Identify which cell holds the provided text, then report its (X, Y) central coordinate. 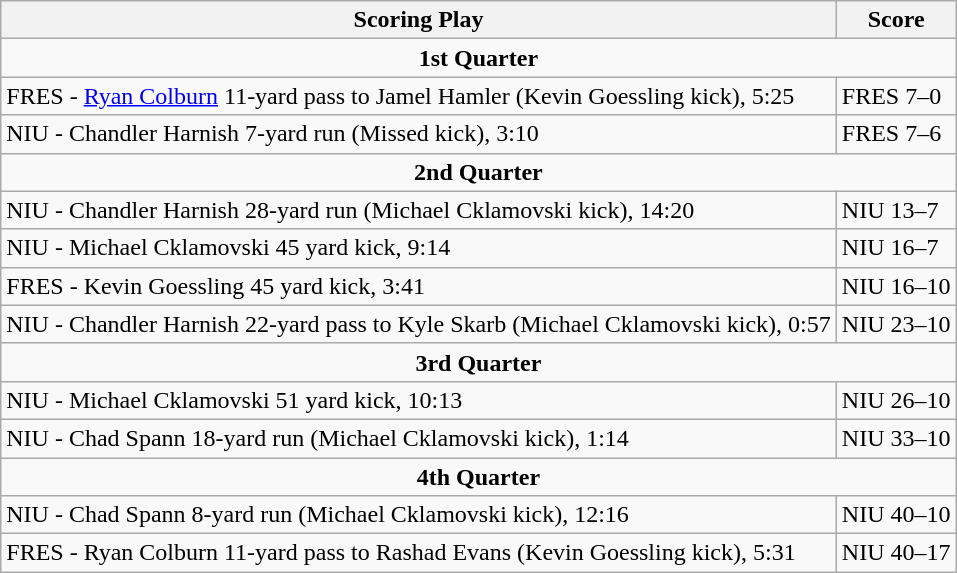
FRES - Ryan Colburn 11-yard pass to Jamel Hamler (Kevin Goessling kick), 5:25 (419, 96)
NIU - Chandler Harnish 22-yard pass to Kyle Skarb (Michael Cklamovski kick), 0:57 (419, 324)
NIU 26–10 (896, 400)
4th Quarter (478, 477)
NIU - Chandler Harnish 7-yard run (Missed kick), 3:10 (419, 134)
NIU - Chad Spann 8-yard run (Michael Cklamovski kick), 12:16 (419, 515)
FRES 7–6 (896, 134)
NIU 23–10 (896, 324)
NIU - Michael Cklamovski 51 yard kick, 10:13 (419, 400)
NIU - Chandler Harnish 28-yard run (Michael Cklamovski kick), 14:20 (419, 210)
FRES - Ryan Colburn 11-yard pass to Rashad Evans (Kevin Goessling kick), 5:31 (419, 553)
Score (896, 20)
NIU 40–10 (896, 515)
1st Quarter (478, 58)
FRES - Kevin Goessling 45 yard kick, 3:41 (419, 286)
NIU 40–17 (896, 553)
NIU 33–10 (896, 438)
3rd Quarter (478, 362)
NIU 13–7 (896, 210)
Scoring Play (419, 20)
NIU - Michael Cklamovski 45 yard kick, 9:14 (419, 248)
FRES 7–0 (896, 96)
NIU - Chad Spann 18-yard run (Michael Cklamovski kick), 1:14 (419, 438)
NIU 16–10 (896, 286)
NIU 16–7 (896, 248)
2nd Quarter (478, 172)
